Provide the (x, y) coordinate of the cell's center where the given text is located.  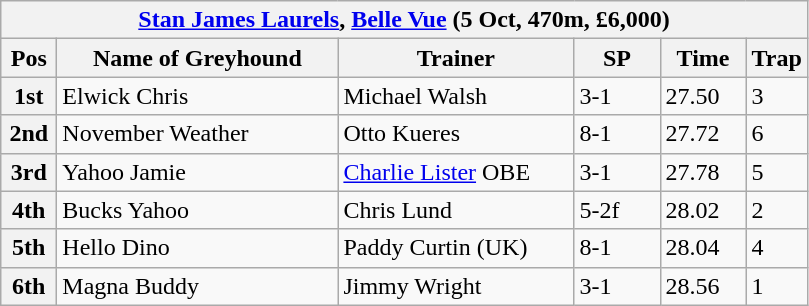
28.02 (703, 210)
Michael Walsh (456, 96)
Pos (29, 58)
2 (776, 210)
Bucks Yahoo (198, 210)
28.56 (703, 286)
Time (703, 58)
6 (776, 134)
27.50 (703, 96)
6th (29, 286)
Chris Lund (456, 210)
Magna Buddy (198, 286)
2nd (29, 134)
Stan James Laurels, Belle Vue (5 Oct, 470m, £6,000) (404, 20)
1st (29, 96)
5th (29, 248)
27.72 (703, 134)
Paddy Curtin (UK) (456, 248)
4th (29, 210)
Yahoo Jamie (198, 172)
3 (776, 96)
Otto Kueres (456, 134)
Charlie Lister OBE (456, 172)
Trap (776, 58)
28.04 (703, 248)
Hello Dino (198, 248)
Name of Greyhound (198, 58)
Trainer (456, 58)
4 (776, 248)
5-2f (617, 210)
Jimmy Wright (456, 286)
1 (776, 286)
Elwick Chris (198, 96)
November Weather (198, 134)
SP (617, 58)
27.78 (703, 172)
5 (776, 172)
3rd (29, 172)
